From the cell containing the given text, extract its center point as [X, Y] coordinate. 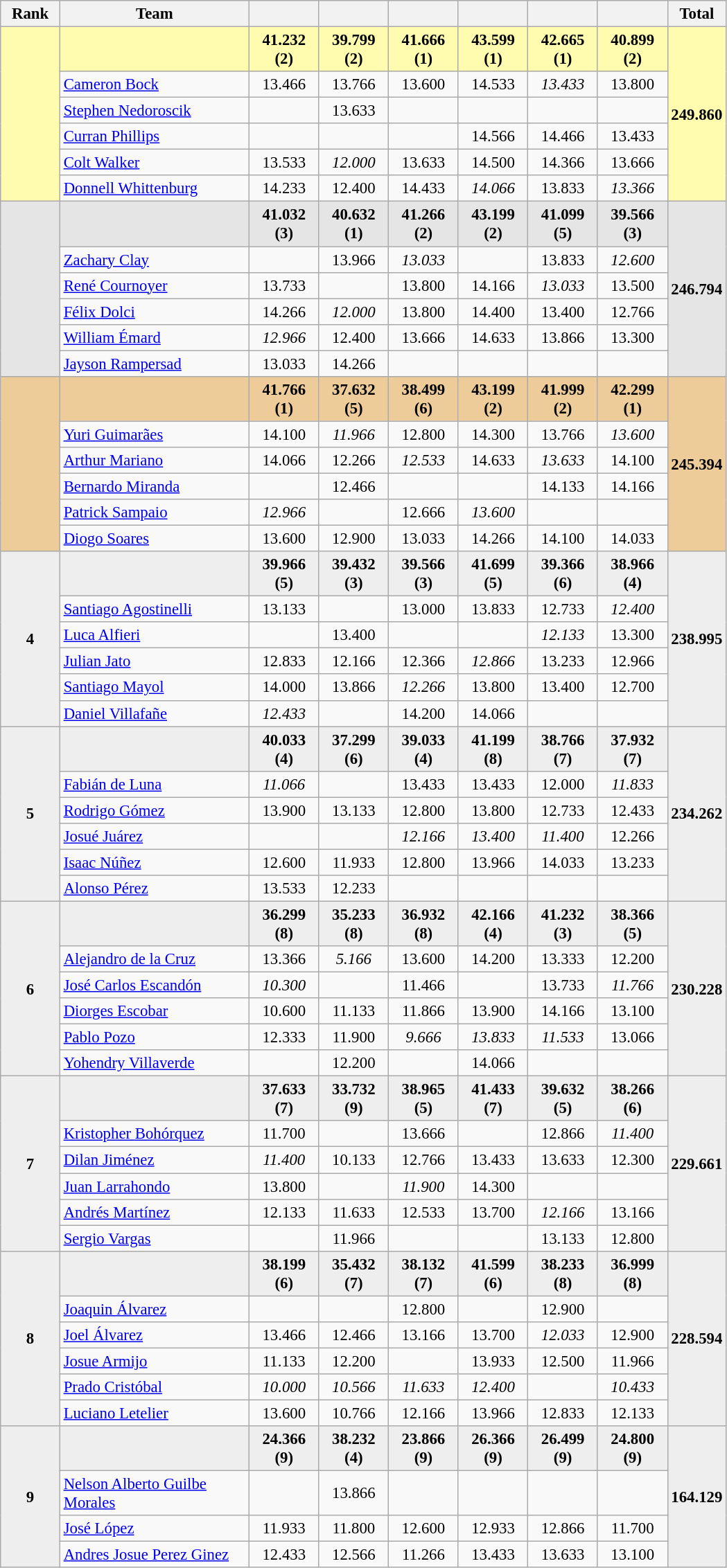
41.232 (3) [563, 924]
14.133 [563, 486]
Kristopher Bohórquez [154, 1134]
42.166 (4) [493, 924]
Prado Cristóbal [154, 1387]
Joaquin Álvarez [154, 1309]
13.000 [424, 609]
229.661 [697, 1164]
Dilan Jiménez [154, 1160]
26.366 (9) [493, 1449]
38.232 (4) [353, 1449]
Sergio Vargas [154, 1238]
38.233 (8) [563, 1273]
37.299 (6) [353, 749]
12.933 [493, 1529]
249.860 [697, 115]
Arthur Mariano [154, 461]
Luciano Letelier [154, 1413]
Team [154, 14]
40.033 (4) [284, 749]
Fabián de Luna [154, 784]
José López [154, 1529]
10.600 [284, 1011]
Total [697, 14]
11.466 [424, 986]
10.000 [284, 1387]
René Cournoyer [154, 285]
9.666 [424, 1037]
41.766 (1) [284, 399]
36.999 (8) [632, 1273]
Juan Larrahondo [154, 1186]
9 [30, 1497]
10.300 [284, 986]
12.366 [424, 661]
37.632 (5) [353, 399]
10.566 [353, 1387]
37.932 (7) [632, 749]
11.266 [424, 1555]
Jayson Rampersad [154, 364]
11.066 [284, 784]
Rodrigo Gómez [154, 810]
26.499 (9) [563, 1449]
246.794 [697, 289]
38.199 (6) [284, 1273]
234.262 [697, 814]
41.199 (8) [493, 749]
12.666 [424, 513]
14.400 [493, 312]
10.133 [353, 1160]
Yohendry Villaverde [154, 1063]
Félix Dolci [154, 312]
11.533 [563, 1037]
41.032 (3) [284, 224]
36.932 (8) [424, 924]
Patrick Sampaio [154, 513]
14.500 [493, 163]
11.800 [353, 1529]
12.333 [284, 1037]
14.566 [493, 136]
10.433 [632, 1387]
Joel Álvarez [154, 1335]
38.266 (6) [632, 1098]
41.599 (6) [493, 1273]
43.599 (1) [493, 50]
39.033 (4) [424, 749]
12.033 [563, 1335]
5 [30, 814]
12.233 [353, 889]
8 [30, 1338]
Cameron Bock [154, 84]
Josue Armijo [154, 1361]
245.394 [697, 464]
13.066 [632, 1037]
Andrés Martínez [154, 1212]
40.899 (2) [632, 50]
39.966 (5) [284, 573]
230.228 [697, 989]
35.233 (8) [353, 924]
14.433 [424, 189]
39.799 (2) [353, 50]
23.866 (9) [424, 1449]
41.666 (1) [424, 50]
33.732 (9) [353, 1098]
13.500 [632, 285]
38.366 (5) [632, 924]
238.995 [697, 639]
4 [30, 639]
Alejandro de la Cruz [154, 959]
Curran Phillips [154, 136]
11.833 [632, 784]
12.700 [632, 688]
14.000 [284, 688]
42.299 (1) [632, 399]
38.966 (4) [632, 573]
12.300 [632, 1160]
10.766 [353, 1413]
24.800 (9) [632, 1449]
41.232 (2) [284, 50]
38.766 (7) [563, 749]
11.866 [424, 1011]
Stephen Nedoroscik [154, 111]
42.665 (1) [563, 50]
Diorges Escobar [154, 1011]
José Carlos Escandón [154, 986]
38.965 (5) [424, 1098]
Nelson Alberto Guilbe Morales [154, 1493]
41.099 (5) [563, 224]
Diogo Soares [154, 539]
12.566 [353, 1555]
36.299 (8) [284, 924]
14.366 [563, 163]
William Émard [154, 337]
Andres Josue Perez Ginez [154, 1555]
Luca Alfieri [154, 635]
13.333 [563, 959]
11.766 [632, 986]
41.999 (2) [563, 399]
Rank [30, 14]
39.632 (5) [563, 1098]
14.533 [493, 84]
Zachary Clay [154, 260]
Julian Jato [154, 661]
Bernardo Miranda [154, 486]
39.366 (6) [563, 573]
40.632 (1) [353, 224]
5.166 [353, 959]
Santiago Agostinelli [154, 609]
39.432 (3) [353, 573]
13.933 [493, 1361]
Daniel Villafañe [154, 713]
Donnell Whittenburg [154, 189]
37.633 (7) [284, 1098]
14.233 [284, 189]
Yuri Guimarães [154, 434]
Pablo Pozo [154, 1037]
41.266 (2) [424, 224]
24.366 (9) [284, 1449]
228.594 [697, 1338]
Alonso Pérez [154, 889]
Colt Walker [154, 163]
Josué Juárez [154, 837]
41.699 (5) [493, 573]
Santiago Mayol [154, 688]
7 [30, 1164]
Isaac Núñez [154, 862]
6 [30, 989]
14.466 [563, 136]
41.433 (7) [493, 1098]
35.432 (7) [353, 1273]
164.129 [697, 1497]
12.500 [563, 1361]
38.499 (6) [424, 399]
38.132 (7) [424, 1273]
